Determine the [x, y] coordinate at the center of the cell enclosing the given text.  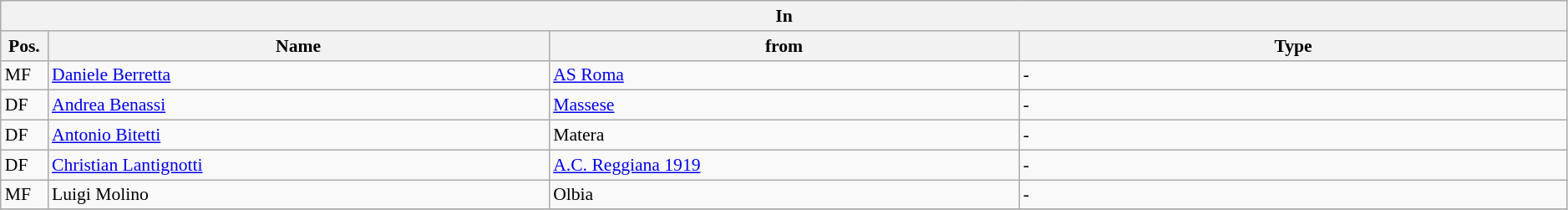
Daniele Berretta [298, 75]
Type [1293, 46]
In [784, 16]
AS Roma [784, 75]
Matera [784, 136]
Pos. [24, 46]
Name [298, 46]
Andrea Benassi [298, 105]
from [784, 46]
A.C. Reggiana 1919 [784, 165]
Christian Lantignotti [298, 165]
Antonio Bitetti [298, 136]
Olbia [784, 195]
Luigi Molino [298, 195]
Massese [784, 105]
